Search for the cell housing the specified text and yield its (x, y) center coordinate. 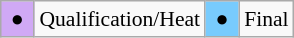
Final (266, 19)
Qualification/Heat (120, 19)
